Output the (X, Y) coordinate of the center of the cell containing the given text.  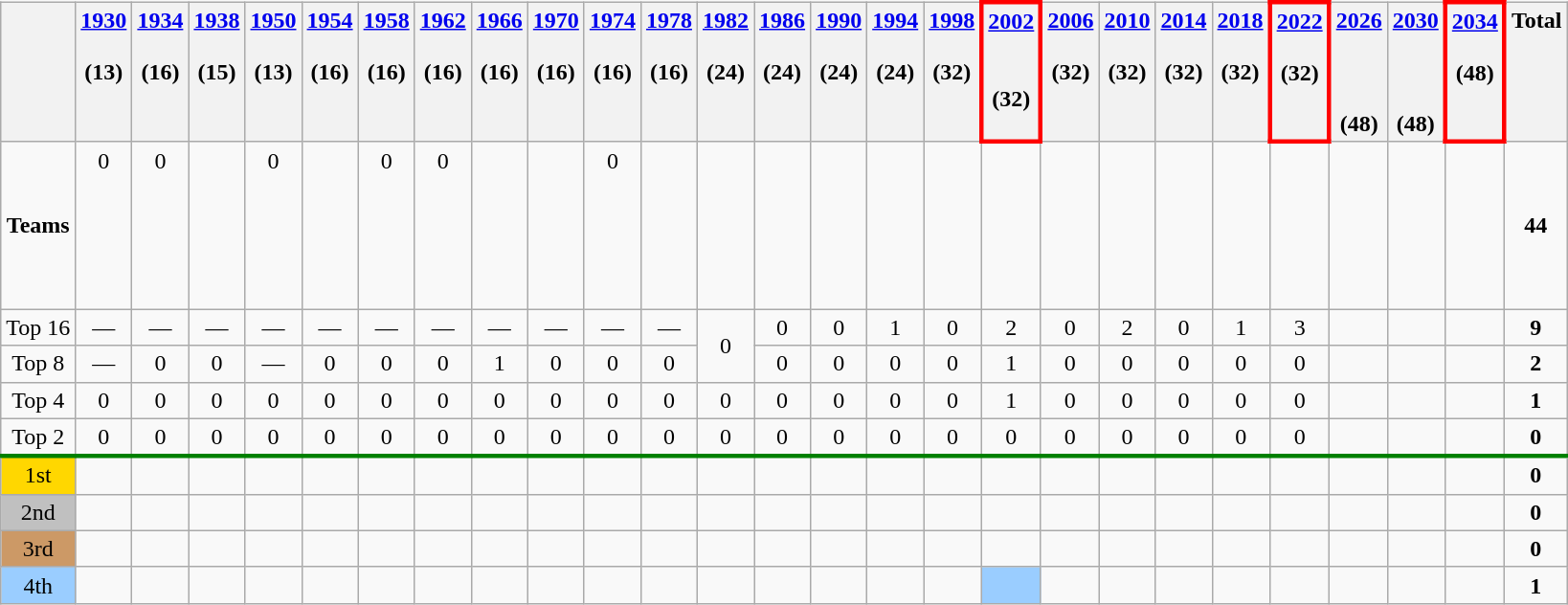
1974 (16) (613, 72)
1982 (24) (726, 72)
1958 (16) (387, 72)
1970 (16) (555, 72)
1986 (24) (783, 72)
3 (1300, 327)
Top 2 (38, 437)
Top 8 (38, 364)
Top 16 (38, 327)
1990 (24) (839, 72)
1978 (16) (668, 72)
4th (38, 585)
2030 (48) (1417, 72)
Total (1535, 72)
2002 (32) (1011, 72)
2022 (32) (1300, 72)
1938 (15) (216, 72)
3rd (38, 549)
9 (1535, 327)
1998 (32) (953, 72)
1950 (13) (274, 72)
2014 (32) (1183, 72)
1934 (16) (161, 72)
Teams (38, 226)
Top 4 (38, 400)
1962 (16) (442, 72)
1930 (13) (103, 72)
1st (38, 476)
2034 (48) (1475, 72)
2018 (32) (1241, 72)
2026 (48) (1359, 72)
1994 (24) (896, 72)
44 (1535, 226)
1966 (16) (500, 72)
2010 (32) (1128, 72)
2nd (38, 512)
2006 (32) (1070, 72)
1954 (16) (329, 72)
